Return the (x, y) coordinate for the center point of the cell that contains the specified text.  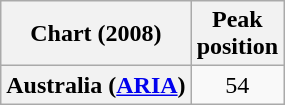
Chart (2008) (96, 34)
54 (237, 85)
Australia (ARIA) (96, 85)
Peakposition (237, 34)
